Find where the given text appears and provide that cell's center as [X, Y] coordinate. 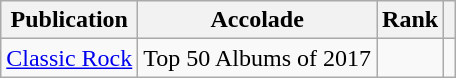
Rank [410, 20]
Accolade [258, 20]
Publication [70, 20]
Classic Rock [70, 58]
Top 50 Albums of 2017 [258, 58]
